Detect which cell encompasses the target text, then output its [X, Y] center coordinate. 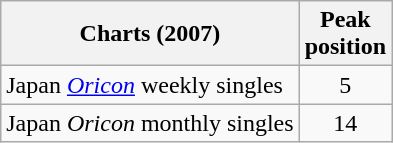
Japan Oricon monthly singles [150, 123]
14 [345, 123]
5 [345, 85]
Japan Oricon weekly singles [150, 85]
Charts (2007) [150, 34]
Peakposition [345, 34]
